For the text-containing cell, return its midpoint in (x, y) coordinate format. 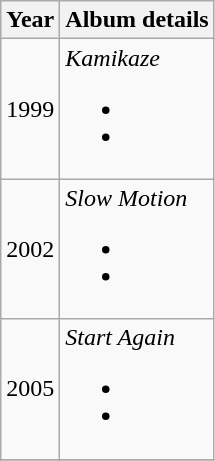
Start Again (137, 389)
2002 (30, 249)
Year (30, 20)
2005 (30, 389)
Album details (137, 20)
1999 (30, 109)
Slow Motion (137, 249)
Kamikaze (137, 109)
